Extract the [X, Y] coordinate from the center of the cell holding the provided text.  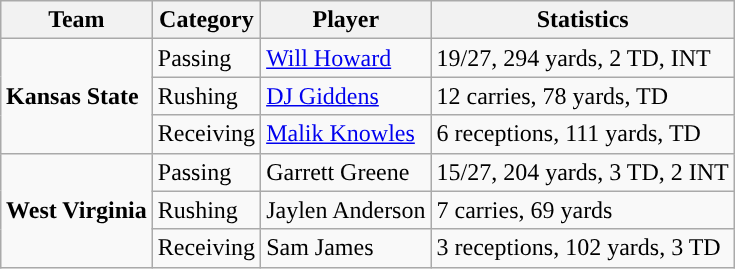
19/27, 294 yards, 2 TD, INT [582, 58]
Sam James [346, 248]
Malik Knowles [346, 134]
7 carries, 69 yards [582, 210]
3 receptions, 102 yards, 3 TD [582, 248]
DJ Giddens [346, 96]
Garrett Greene [346, 172]
Jaylen Anderson [346, 210]
15/27, 204 yards, 3 TD, 2 INT [582, 172]
Player [346, 20]
Statistics [582, 20]
Will Howard [346, 58]
6 receptions, 111 yards, TD [582, 134]
Team [77, 20]
12 carries, 78 yards, TD [582, 96]
Kansas State [77, 96]
Category [206, 20]
West Virginia [77, 210]
